Return (X, Y) of the center of cell containing provided text 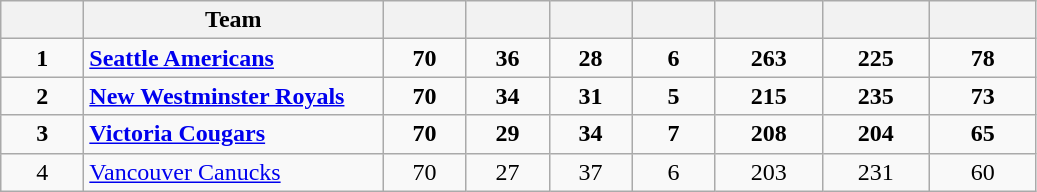
7 (674, 134)
Team (234, 20)
3 (42, 134)
4 (42, 172)
204 (876, 134)
New Westminster Royals (234, 96)
225 (876, 58)
78 (982, 58)
29 (508, 134)
Vancouver Canucks (234, 172)
5 (674, 96)
65 (982, 134)
203 (768, 172)
73 (982, 96)
231 (876, 172)
36 (508, 58)
Seattle Americans (234, 58)
215 (768, 96)
28 (590, 58)
Victoria Cougars (234, 134)
263 (768, 58)
208 (768, 134)
235 (876, 96)
1 (42, 58)
37 (590, 172)
60 (982, 172)
27 (508, 172)
2 (42, 96)
31 (590, 96)
